Identify which cell holds the provided text, then report its (X, Y) central coordinate. 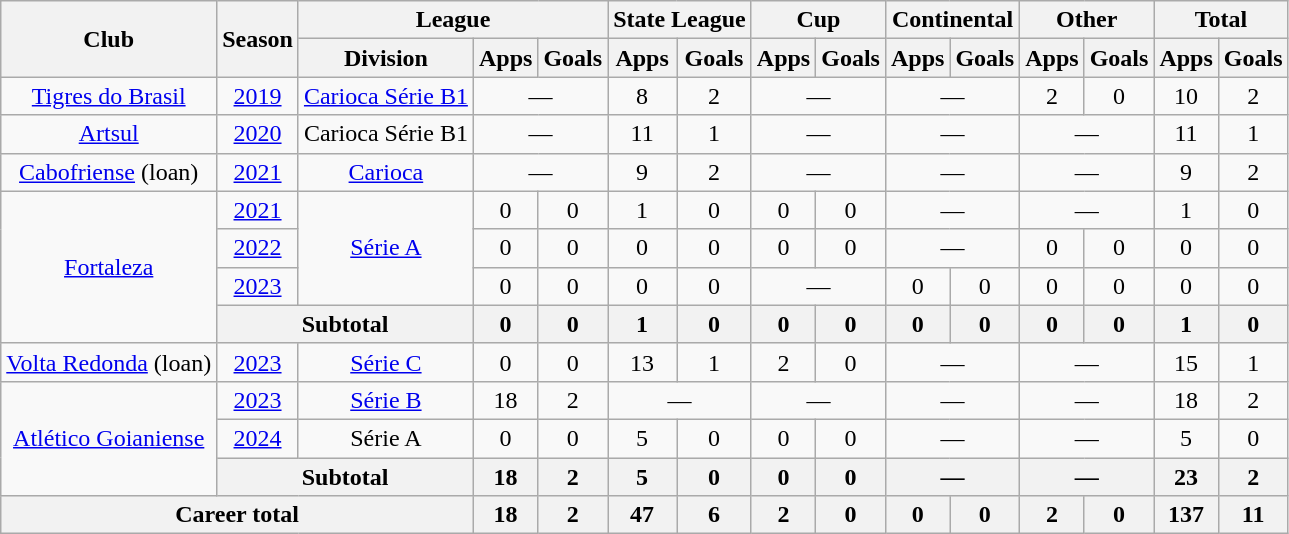
6 (714, 515)
47 (642, 515)
Other (1087, 20)
Club (109, 39)
Carioca (386, 172)
137 (1186, 515)
2024 (258, 438)
2020 (258, 134)
2022 (258, 248)
State League (680, 20)
2019 (258, 96)
10 (1186, 96)
Volta Redonda (loan) (109, 362)
Tigres do Brasil (109, 96)
Atlético Goianiense (109, 438)
Season (258, 39)
8 (642, 96)
Cabofriense (loan) (109, 172)
Total (1221, 20)
13 (642, 362)
15 (1186, 362)
Série C (386, 362)
Career total (238, 515)
Série B (386, 400)
League (452, 20)
Division (386, 58)
23 (1186, 477)
Continental (952, 20)
Fortaleza (109, 267)
Artsul (109, 134)
Cup (818, 20)
